For the text-containing cell, return its midpoint in (x, y) coordinate format. 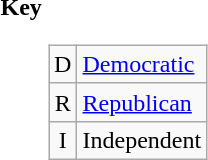
Democratic (142, 64)
R (63, 102)
D (63, 64)
I (63, 140)
Republican (142, 102)
Independent (142, 140)
